From the cell containing the given text, extract its center point as [X, Y] coordinate. 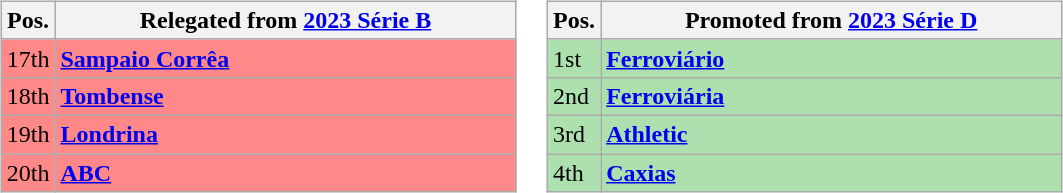
Caxias [832, 173]
Londrina [286, 134]
Relegated from 2023 Série B [286, 20]
ABC [286, 173]
Ferroviário [832, 58]
Tombense [286, 96]
17th [28, 58]
Sampaio Corrêa [286, 58]
19th [28, 134]
18th [28, 96]
Ferroviária [832, 96]
Athletic [832, 134]
2nd [574, 96]
Promoted from 2023 Série D [832, 20]
4th [574, 173]
20th [28, 173]
3rd [574, 134]
1st [574, 58]
